For the text-containing cell, return its midpoint in (X, Y) coordinate format. 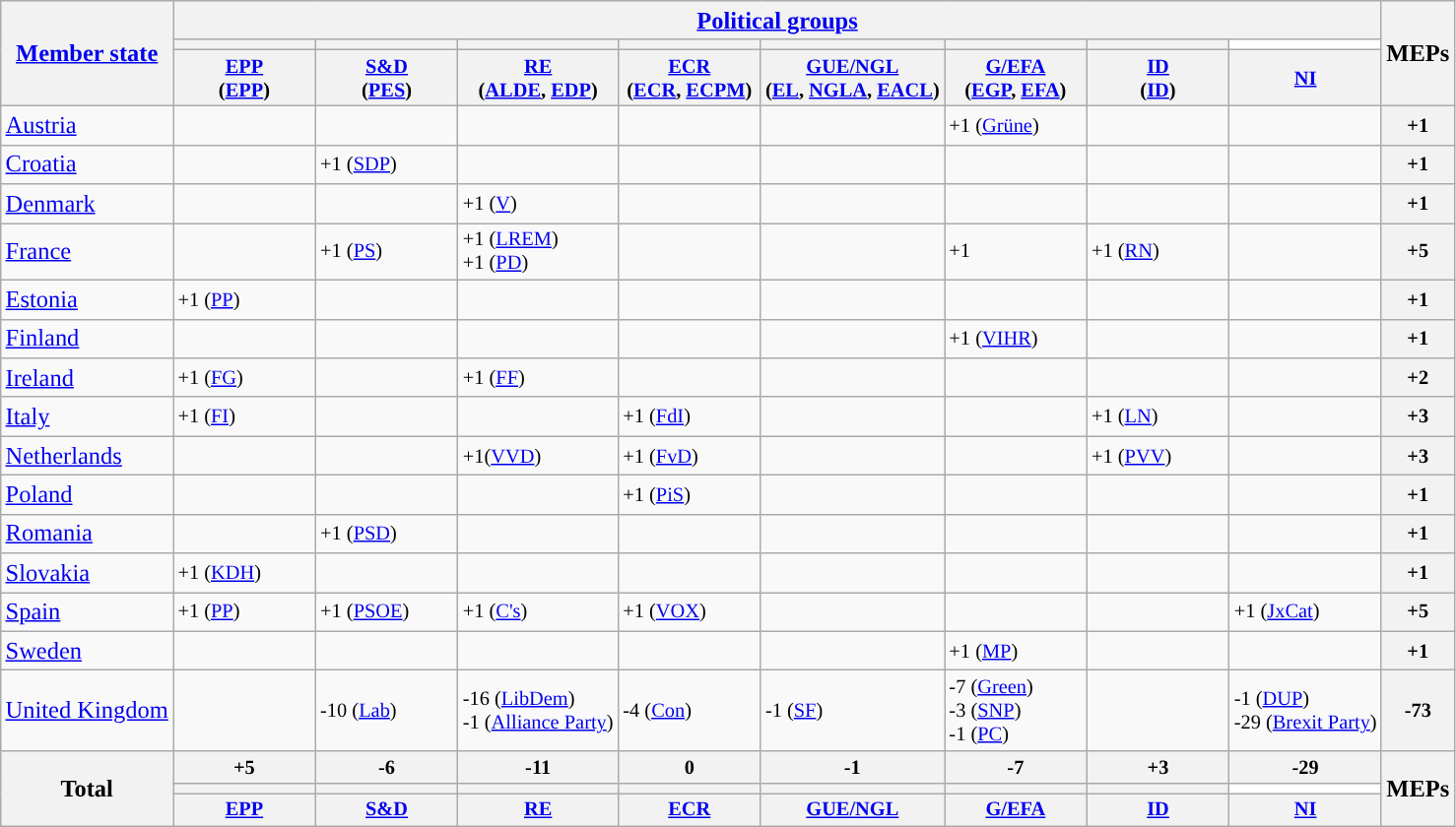
+1 (SDP) (386, 164)
EPP (244, 809)
Netherlands (87, 456)
Poland (87, 494)
+1 (FI) (244, 416)
-1 (852, 767)
RE (538, 809)
France (87, 251)
Ireland (87, 377)
+1 (PS) (386, 251)
+1 (Grüne) (1017, 125)
+1 (C's) (538, 611)
-16 (LibDem)-1 (Alliance Party) (538, 710)
-10 (Lab) (386, 710)
RE(ALDE, EDP) (538, 78)
+1 (LN) (1158, 416)
+1 (PSD) (386, 534)
-4 (Con) (690, 710)
+1 (FF) (538, 377)
+1 (JxCat) (1306, 611)
+1 (RN) (1158, 251)
G/EFA (1017, 809)
-1 (DUP)-29 (Brexit Party) (1306, 710)
Spain (87, 611)
+1 (PVV) (1158, 456)
ID (1158, 809)
GUE/NGL(EL, NGLA, EACL) (852, 78)
0 (690, 767)
United Kingdom (87, 710)
-7 (1017, 767)
+1 (VIHR) (1017, 339)
-11 (538, 767)
EPP(EPP) (244, 78)
+1 (VOX) (690, 611)
-1 (SF) (852, 710)
-7 (Green)-3 (SNP)-1 (PC) (1017, 710)
+1 (MP) (1017, 651)
G/EFA(EGP, EFA) (1017, 78)
+1 (V) (538, 204)
ECR(ECR, ECPM) (690, 78)
Austria (87, 125)
+1(VVD) (538, 456)
S&D (386, 809)
Finland (87, 339)
ECR (690, 809)
-73 (1418, 710)
-29 (1306, 767)
Total (87, 788)
Political groups (778, 20)
+2 (1418, 377)
Sweden (87, 651)
Romania (87, 534)
Slovakia (87, 573)
+1 (LREM)+1 (PD) (538, 251)
GUE/NGL (852, 809)
Denmark (87, 204)
+1 (FvD) (690, 456)
+1 (KDH) (244, 573)
+1 (FG) (244, 377)
Member state (87, 53)
+1 (FdI) (690, 416)
Croatia (87, 164)
+1 (PiS) (690, 494)
+1 (PSOE) (386, 611)
Estonia (87, 299)
S&D(PES) (386, 78)
ID(ID) (1158, 78)
-6 (386, 767)
Italy (87, 416)
